For the text-containing cell, return its midpoint in (X, Y) coordinate format. 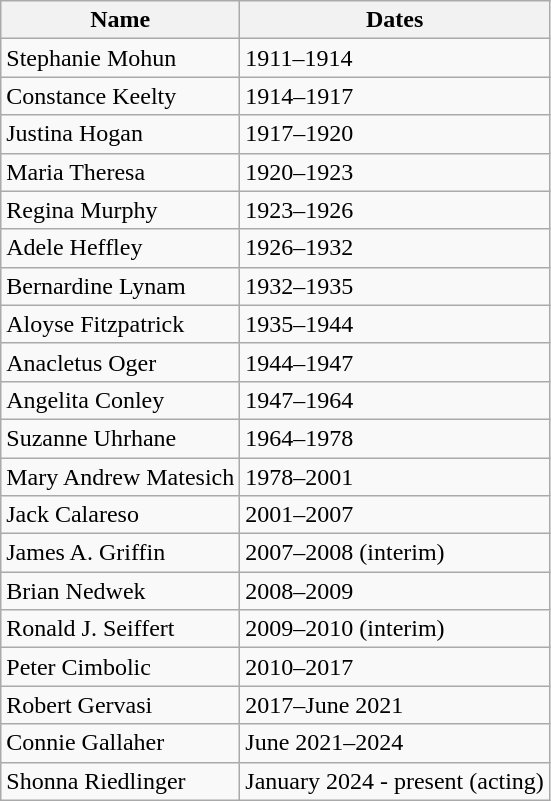
2010–2017 (395, 667)
Constance Keelty (120, 96)
June 2021–2024 (395, 743)
Ronald J. Seiffert (120, 629)
1935–1944 (395, 324)
Dates (395, 20)
1926–1932 (395, 248)
1917–1920 (395, 134)
Mary Andrew Matesich (120, 477)
1932–1935 (395, 286)
Justina Hogan (120, 134)
2001–2007 (395, 515)
2007–2008 (interim) (395, 553)
Robert Gervasi (120, 705)
Shonna Riedlinger (120, 781)
Angelita Conley (120, 400)
1914–1917 (395, 96)
Regina Murphy (120, 210)
James A. Griffin (120, 553)
Brian Nedwek (120, 591)
1911–1914 (395, 58)
Connie Gallaher (120, 743)
2009–2010 (interim) (395, 629)
Stephanie Mohun (120, 58)
2008–2009 (395, 591)
2017–June 2021 (395, 705)
1944–1947 (395, 362)
Name (120, 20)
Anacletus Oger (120, 362)
1920–1923 (395, 172)
Maria Theresa (120, 172)
Adele Heffley (120, 248)
Aloyse Fitzpatrick (120, 324)
1947–1964 (395, 400)
1964–1978 (395, 438)
1923–1926 (395, 210)
Jack Calareso (120, 515)
January 2024 - present (acting) (395, 781)
Bernardine Lynam (120, 286)
Suzanne Uhrhane (120, 438)
Peter Cimbolic (120, 667)
1978–2001 (395, 477)
